Return (x, y) of the center of cell containing provided text 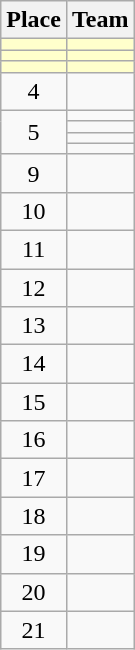
18 (34, 516)
20 (34, 592)
10 (34, 211)
19 (34, 554)
5 (34, 132)
17 (34, 478)
11 (34, 249)
21 (34, 630)
4 (34, 91)
9 (34, 173)
14 (34, 364)
16 (34, 440)
Place (34, 20)
13 (34, 326)
15 (34, 402)
12 (34, 287)
Team (100, 20)
